Pinpoint the cell where the given text exists, returning its [x, y] midpoint coordinate. 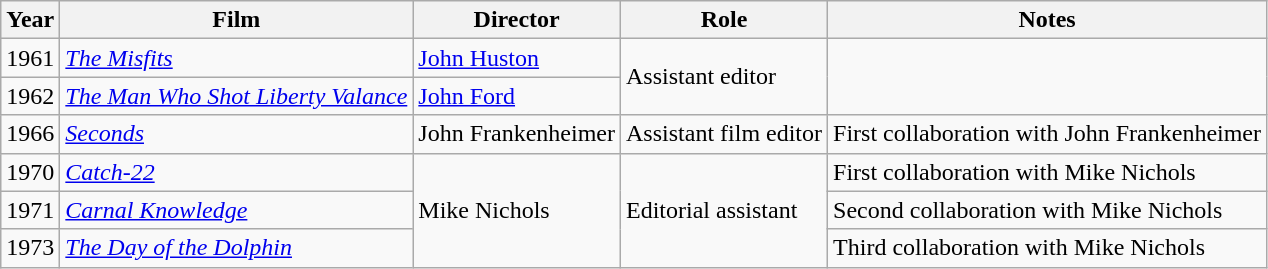
1961 [30, 58]
John Frankenheimer [517, 134]
1973 [30, 248]
Film [236, 20]
Role [724, 20]
Second collaboration with Mike Nichols [1048, 210]
First collaboration with Mike Nichols [1048, 172]
Year [30, 20]
First collaboration with John Frankenheimer [1048, 134]
John Ford [517, 96]
Assistant film editor [724, 134]
The Day of the Dolphin [236, 248]
Third collaboration with Mike Nichols [1048, 248]
Director [517, 20]
Editorial assistant [724, 210]
The Man Who Shot Liberty Valance [236, 96]
1966 [30, 134]
John Huston [517, 58]
Assistant editor [724, 77]
Carnal Knowledge [236, 210]
1970 [30, 172]
The Misfits [236, 58]
1962 [30, 96]
Seconds [236, 134]
1971 [30, 210]
Notes [1048, 20]
Catch-22 [236, 172]
Mike Nichols [517, 210]
